Detect which cell encompasses the target text, then output its (x, y) center coordinate. 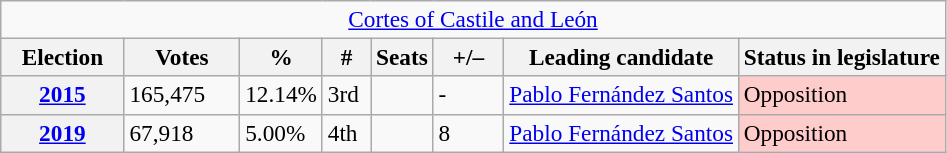
3rd (346, 95)
Cortes of Castile and León (474, 19)
Election (62, 57)
Status in legislature (842, 57)
- (468, 95)
Leading candidate (621, 57)
+/– (468, 57)
2015 (62, 95)
Seats (402, 57)
5.00% (282, 133)
% (282, 57)
4th (346, 133)
165,475 (182, 95)
2019 (62, 133)
67,918 (182, 133)
8 (468, 133)
# (346, 57)
12.14% (282, 95)
Votes (182, 57)
